Extract the (x, y) coordinate from the center of the cell holding the provided text.  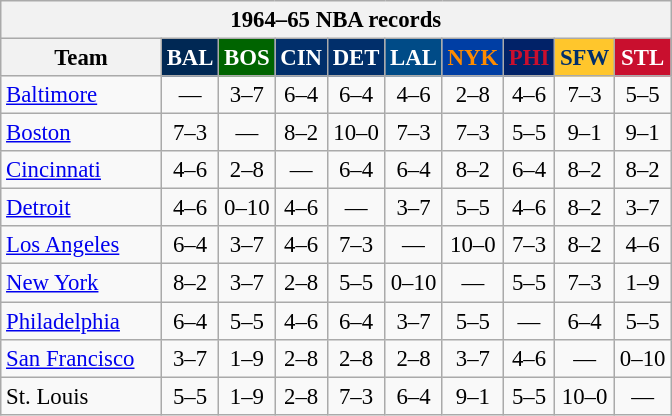
St. Louis (82, 396)
CIN (301, 58)
San Francisco (82, 358)
BOS (247, 58)
PHI (528, 58)
Detroit (82, 208)
Cincinnati (82, 170)
SFW (585, 58)
Boston (82, 133)
BAL (190, 58)
LAL (414, 58)
1964–65 NBA records (336, 20)
NYK (472, 58)
Baltimore (82, 95)
New York (82, 283)
Los Angeles (82, 245)
DET (356, 58)
Philadelphia (82, 321)
Team (82, 58)
STL (643, 58)
